Output the (X, Y) coordinate of the center of the cell containing the given text.  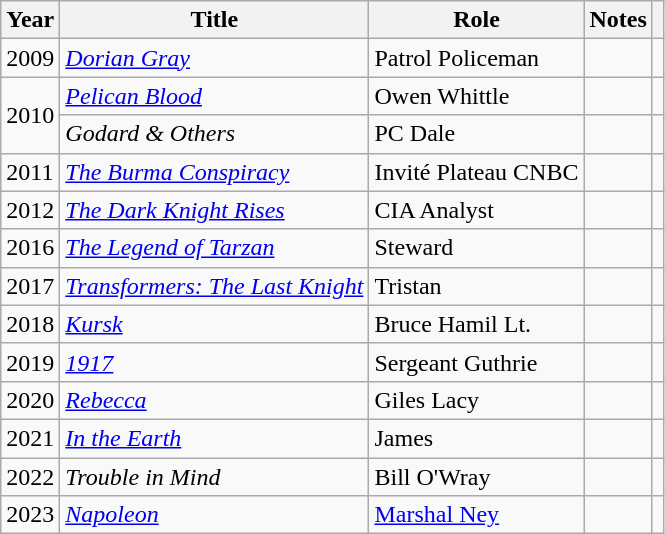
Notes (618, 20)
Invité Plateau CNBC (476, 172)
2009 (30, 58)
James (476, 438)
Sergeant Guthrie (476, 362)
2011 (30, 172)
Bill O'Wray (476, 477)
Dorian Gray (214, 58)
Steward (476, 248)
Kursk (214, 324)
Transformers: The Last Knight (214, 286)
2021 (30, 438)
2020 (30, 400)
The Legend of Tarzan (214, 248)
2016 (30, 248)
Giles Lacy (476, 400)
2012 (30, 210)
1917 (214, 362)
Title (214, 20)
Rebecca (214, 400)
2010 (30, 115)
Year (30, 20)
Patrol Policeman (476, 58)
CIA Analyst (476, 210)
Marshal Ney (476, 515)
Godard & Others (214, 134)
Role (476, 20)
Trouble in Mind (214, 477)
PC Dale (476, 134)
2023 (30, 515)
Tristan (476, 286)
Bruce Hamil Lt. (476, 324)
2017 (30, 286)
Napoleon (214, 515)
2018 (30, 324)
In the Earth (214, 438)
The Dark Knight Rises (214, 210)
2019 (30, 362)
The Burma Conspiracy (214, 172)
Pelican Blood (214, 96)
Owen Whittle (476, 96)
2022 (30, 477)
